Output the [x, y] coordinate of the center of the cell containing the given text.  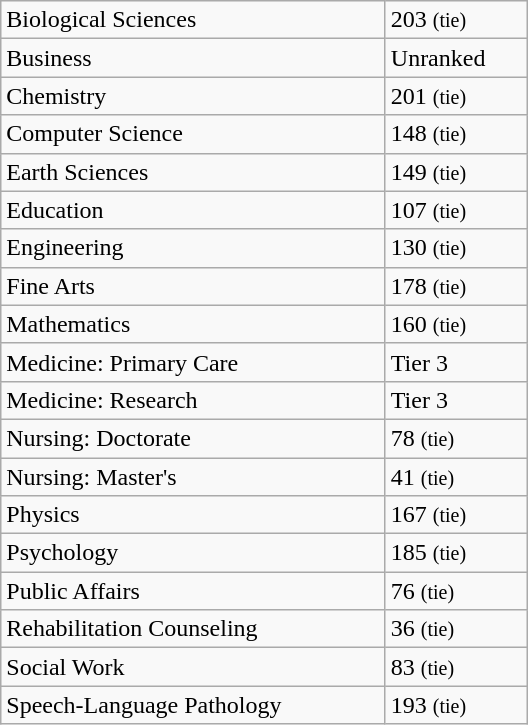
36 (tie) [456, 629]
Business [194, 58]
Earth Sciences [194, 172]
Education [194, 210]
Computer Science [194, 134]
Unranked [456, 58]
149 (tie) [456, 172]
201 (tie) [456, 96]
78 (tie) [456, 438]
Nursing: Master's [194, 477]
203 (tie) [456, 20]
Psychology [194, 553]
Biological Sciences [194, 20]
Medicine: Research [194, 400]
Chemistry [194, 96]
185 (tie) [456, 553]
Engineering [194, 248]
193 (tie) [456, 705]
178 (tie) [456, 286]
160 (tie) [456, 324]
Rehabilitation Counseling [194, 629]
130 (tie) [456, 248]
Speech-Language Pathology [194, 705]
148 (tie) [456, 134]
Physics [194, 515]
Nursing: Doctorate [194, 438]
76 (tie) [456, 591]
167 (tie) [456, 515]
83 (tie) [456, 667]
41 (tie) [456, 477]
Mathematics [194, 324]
Public Affairs [194, 591]
Medicine: Primary Care [194, 362]
Fine Arts [194, 286]
107 (tie) [456, 210]
Social Work [194, 667]
